Return the [x, y] coordinate for the center point of the cell that contains the specified text.  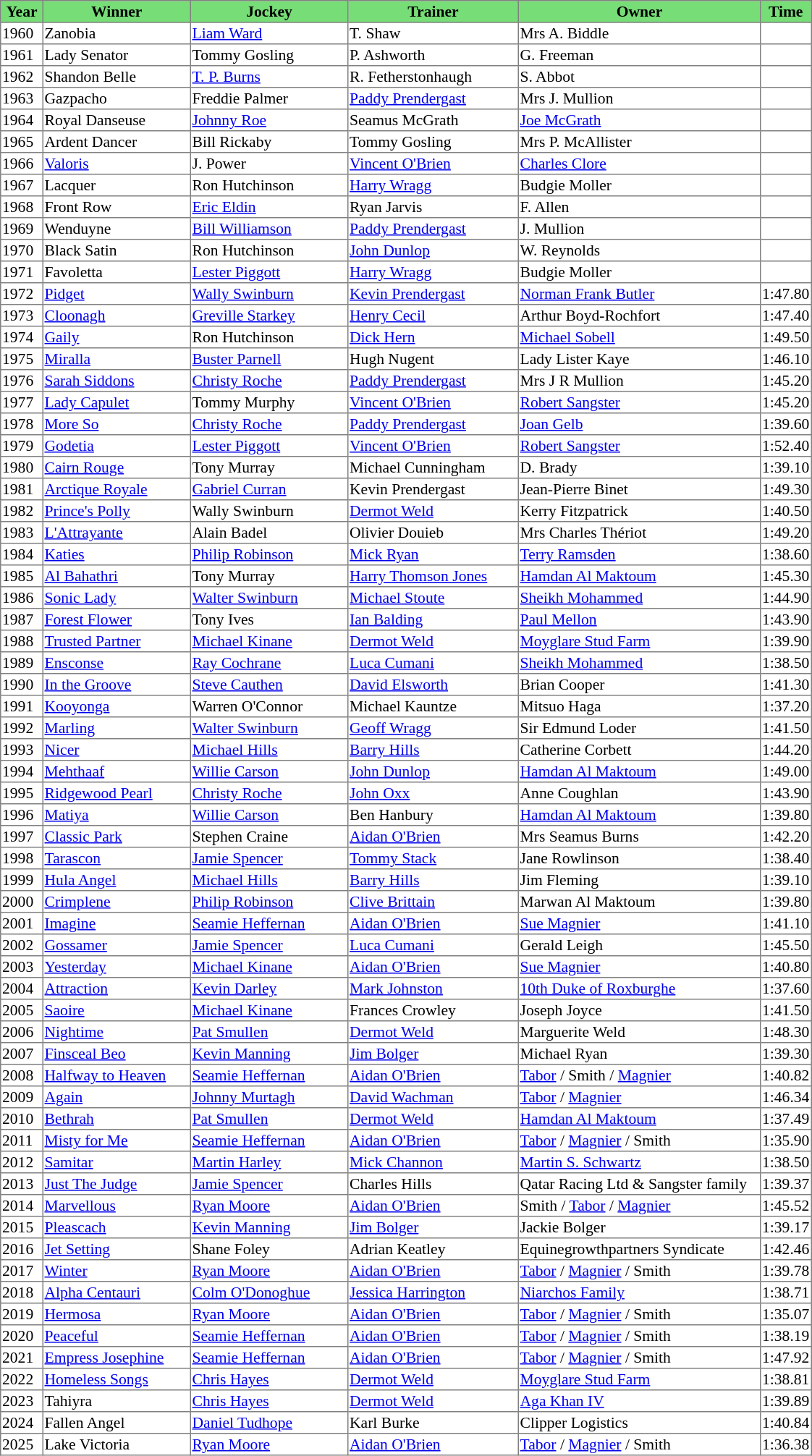
1985 [22, 576]
Johnny Murtagh [269, 1097]
1979 [22, 446]
1:37.60 [786, 989]
Stephen Craine [269, 837]
Seamus McGrath [434, 120]
Trainer [434, 12]
Ben Hanbury [434, 815]
Ryan Jarvis [434, 207]
1990 [22, 685]
Owner [639, 12]
1:35.07 [786, 1314]
2013 [22, 1184]
2008 [22, 1075]
Brian Cooper [639, 685]
1994 [22, 771]
Sarah Siddons [117, 381]
Ian Balding [434, 619]
1:40.84 [786, 1423]
2012 [22, 1162]
2018 [22, 1292]
1999 [22, 880]
1:46.10 [786, 359]
Adrian Keatley [434, 1249]
1989 [22, 663]
2006 [22, 1032]
1962 [22, 77]
Marvellous [117, 1206]
2011 [22, 1140]
1996 [22, 815]
1982 [22, 511]
1:39.37 [786, 1184]
Equinegrowthpartners Syndicate [639, 1249]
1:41.10 [786, 923]
Finsceal Beo [117, 1054]
1966 [22, 164]
Al Bahathri [117, 576]
Attraction [117, 989]
2005 [22, 1010]
Henry Cecil [434, 316]
1984 [22, 554]
1:39.90 [786, 641]
Gaily [117, 337]
2014 [22, 1206]
1:45.30 [786, 576]
Time [786, 12]
Mark Johnston [434, 989]
Bill Williamson [269, 229]
Royal Danseuse [117, 120]
Tommy Stack [434, 858]
Peaceful [117, 1336]
1992 [22, 728]
Joseph Joyce [639, 1010]
Misty for Me [117, 1140]
Dick Hern [434, 337]
Kerry Fitzpatrick [639, 511]
Mitsuo Haga [639, 706]
Halfway to Heaven [117, 1075]
2000 [22, 902]
T. P. Burns [269, 77]
Shane Foley [269, 1249]
2022 [22, 1379]
Lake Victoria [117, 1444]
Cloonagh [117, 316]
Tommy Murphy [269, 402]
1:39.78 [786, 1271]
1:38.40 [786, 858]
Mrs J R Mullion [639, 381]
1:35.90 [786, 1140]
Just The Judge [117, 1184]
Smith / Tabor / Magnier [639, 1206]
2021 [22, 1358]
Sonic Lady [117, 598]
1:47.92 [786, 1358]
Katies [117, 554]
Qatar Racing Ltd & Sangster family [639, 1184]
F. Allen [639, 207]
J. Mullion [639, 229]
Zanobia [117, 33]
Mrs Seamus Burns [639, 837]
2024 [22, 1423]
Saoire [117, 1010]
1968 [22, 207]
Hermosa [117, 1314]
1975 [22, 359]
10th Duke of Roxburghe [639, 989]
Lady Senator [117, 55]
Front Row [117, 207]
1:38.60 [786, 554]
1971 [22, 272]
Nightime [117, 1032]
1991 [22, 706]
1:48.30 [786, 1032]
Joan Gelb [639, 424]
1970 [22, 250]
Mrs Charles Thériot [639, 533]
1973 [22, 316]
Mehthaaf [117, 771]
In the Groove [117, 685]
Clipper Logistics [639, 1423]
Michael Cunningham [434, 467]
1:37.49 [786, 1119]
Buster Parnell [269, 359]
Forest Flower [117, 619]
2003 [22, 967]
Bill Rickaby [269, 142]
Lacquer [117, 185]
Kevin Darley [269, 989]
1967 [22, 185]
2016 [22, 1249]
Mick Channon [434, 1162]
1:52.40 [786, 446]
Sir Edmund Loder [639, 728]
1:38.81 [786, 1379]
1:47.40 [786, 316]
Classic Park [117, 837]
2025 [22, 1444]
John Oxx [434, 793]
1981 [22, 489]
Martin S. Schwartz [639, 1162]
Greville Starkey [269, 316]
Empress Josephine [117, 1358]
2009 [22, 1097]
Lady Capulet [117, 402]
1964 [22, 120]
1988 [22, 641]
Colm O'Donoghue [269, 1292]
Samitar [117, 1162]
1:38.71 [786, 1292]
Michael Stoute [434, 598]
Gabriel Curran [269, 489]
1:45.50 [786, 945]
Harry Thomson Jones [434, 576]
Arctique Royale [117, 489]
Olivier Douieb [434, 533]
2023 [22, 1401]
1:36.38 [786, 1444]
Jim Fleming [639, 880]
Black Satin [117, 250]
Tabor / Magnier [639, 1097]
1976 [22, 381]
Prince's Polly [117, 511]
Kooyonga [117, 706]
1974 [22, 337]
Winner [117, 12]
2007 [22, 1054]
Gossamer [117, 945]
Marwan Al Maktoum [639, 902]
2004 [22, 989]
G. Freeman [639, 55]
T. Shaw [434, 33]
Winter [117, 1271]
Eric Eldin [269, 207]
2017 [22, 1271]
Liam Ward [269, 33]
1:47.80 [786, 294]
1:49.00 [786, 771]
Catherine Corbett [639, 750]
2019 [22, 1314]
1998 [22, 858]
Ridgewood Pearl [117, 793]
1:49.50 [786, 337]
Mrs J. Mullion [639, 98]
Tarascon [117, 858]
Miralla [117, 359]
Charles Clore [639, 164]
Yesterday [117, 967]
1:49.20 [786, 533]
1978 [22, 424]
Alpha Centauri [117, 1292]
Lady Lister Kaye [639, 359]
1:49.30 [786, 489]
1:46.34 [786, 1097]
Homeless Songs [117, 1379]
Ray Cochrane [269, 663]
Norman Frank Butler [639, 294]
Joe McGrath [639, 120]
2015 [22, 1227]
Matiya [117, 815]
Jackie Bolger [639, 1227]
2010 [22, 1119]
1995 [22, 793]
Tahiyra [117, 1401]
Mick Ryan [434, 554]
Jessica Harrington [434, 1292]
Gerald Leigh [639, 945]
Nicer [117, 750]
Michael Kauntze [434, 706]
1987 [22, 619]
Cairn Rouge [117, 467]
Marling [117, 728]
Steve Cauthen [269, 685]
Jean-Pierre Binet [639, 489]
1:38.19 [786, 1336]
2020 [22, 1336]
Michael Ryan [639, 1054]
Godetia [117, 446]
Fallen Angel [117, 1423]
David Wachman [434, 1097]
1997 [22, 837]
P. Ashworth [434, 55]
Terry Ramsden [639, 554]
Imagine [117, 923]
Warren O'Connor [269, 706]
1:37.20 [786, 706]
Jane Rowlinson [639, 858]
L'Attrayante [117, 533]
1:42.20 [786, 837]
Arthur Boyd-Rochfort [639, 316]
Again [117, 1097]
Johnny Roe [269, 120]
1986 [22, 598]
1:45.52 [786, 1206]
Frances Crowley [434, 1010]
1972 [22, 294]
1960 [22, 33]
1:39.30 [786, 1054]
Pidget [117, 294]
More So [117, 424]
S. Abbot [639, 77]
1965 [22, 142]
1:40.50 [786, 511]
Ensconse [117, 663]
W. Reynolds [639, 250]
2002 [22, 945]
1:44.90 [786, 598]
Trusted Partner [117, 641]
Crimplene [117, 902]
1:44.20 [786, 750]
Bethrah [117, 1119]
Anne Coughlan [639, 793]
1993 [22, 750]
1961 [22, 55]
1:41.30 [786, 685]
Gazpacho [117, 98]
1:42.46 [786, 1249]
Michael Sobell [639, 337]
R. Fetherstonhaugh [434, 77]
Shandon Belle [117, 77]
1963 [22, 98]
Freddie Palmer [269, 98]
1:40.80 [786, 967]
Favoletta [117, 272]
Charles Hills [434, 1184]
Martin Harley [269, 1162]
1977 [22, 402]
Mrs P. McAllister [639, 142]
Pleascach [117, 1227]
Paul Mellon [639, 619]
1980 [22, 467]
Valoris [117, 164]
D. Brady [639, 467]
1969 [22, 229]
Karl Burke [434, 1423]
Jet Setting [117, 1249]
Tony Ives [269, 619]
Jockey [269, 12]
Hula Angel [117, 880]
Ardent Dancer [117, 142]
Niarchos Family [639, 1292]
J. Power [269, 164]
Marguerite Weld [639, 1032]
1:40.82 [786, 1075]
David Elsworth [434, 685]
Alain Badel [269, 533]
Aga Khan IV [639, 1401]
Clive Brittain [434, 902]
1983 [22, 533]
Hugh Nugent [434, 359]
Geoff Wragg [434, 728]
Wenduyne [117, 229]
2001 [22, 923]
Tabor / Smith / Magnier [639, 1075]
Daniel Tudhope [269, 1423]
Mrs A. Biddle [639, 33]
1:39.89 [786, 1401]
1:39.17 [786, 1227]
1:39.60 [786, 424]
Year [22, 12]
